Capture the cell that displays the provided text and extract its (X, Y) central coordinate. 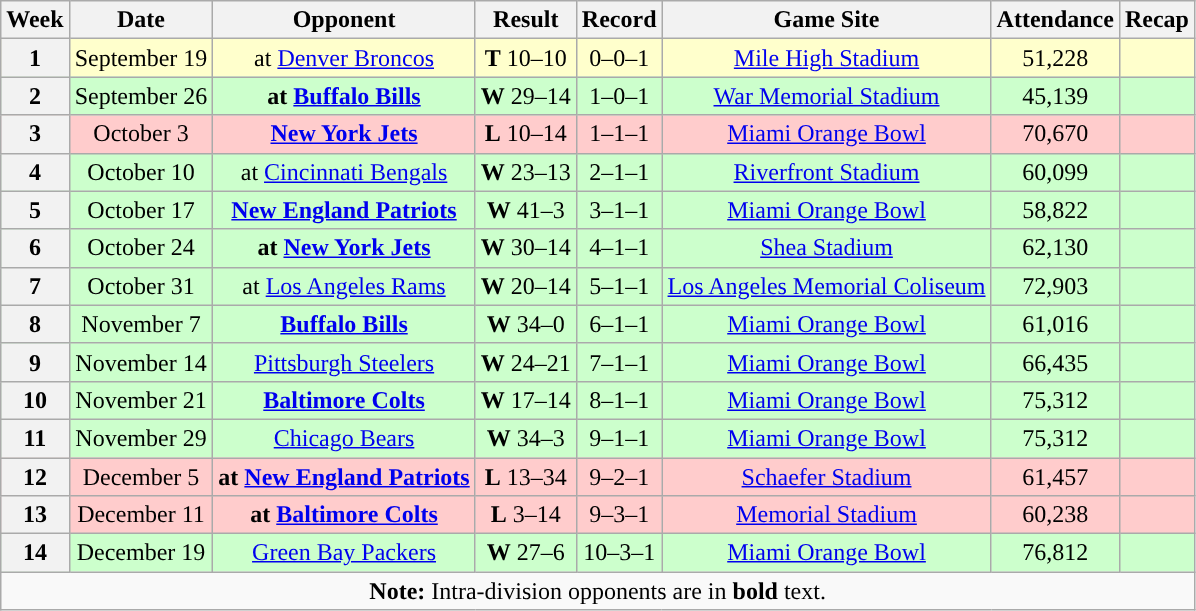
T 10–10 (526, 58)
Date (141, 20)
W 27–6 (526, 553)
2–1–1 (619, 172)
61,457 (1055, 477)
October 10 (141, 172)
November 29 (141, 438)
Shea Stadium (826, 248)
Week (35, 20)
L 3–14 (526, 515)
8 (35, 324)
5–1–1 (619, 286)
60,099 (1055, 172)
November 7 (141, 324)
New England Patriots (344, 210)
at Baltimore Colts (344, 515)
W 24–21 (526, 362)
September 26 (141, 96)
Game Site (826, 20)
W 20–14 (526, 286)
9–2–1 (619, 477)
6–1–1 (619, 324)
Note: Intra-division opponents are in bold text. (598, 591)
October 24 (141, 248)
2 (35, 96)
W 30–14 (526, 248)
8–1–1 (619, 400)
1–0–1 (619, 96)
October 31 (141, 286)
9–1–1 (619, 438)
September 19 (141, 58)
Buffalo Bills (344, 324)
Mile High Stadium (826, 58)
W 34–3 (526, 438)
4–1–1 (619, 248)
W 17–14 (526, 400)
W 23–13 (526, 172)
76,812 (1055, 553)
at Buffalo Bills (344, 96)
9–3–1 (619, 515)
Schaefer Stadium (826, 477)
12 (35, 477)
W 41–3 (526, 210)
December 5 (141, 477)
Los Angeles Memorial Coliseum (826, 286)
60,238 (1055, 515)
72,903 (1055, 286)
58,822 (1055, 210)
45,139 (1055, 96)
War Memorial Stadium (826, 96)
Record (619, 20)
5 (35, 210)
at New England Patriots (344, 477)
10 (35, 400)
December 11 (141, 515)
51,228 (1055, 58)
Result (526, 20)
4 (35, 172)
10–3–1 (619, 553)
1 (35, 58)
3 (35, 134)
October 3 (141, 134)
3–1–1 (619, 210)
11 (35, 438)
Attendance (1055, 20)
0–0–1 (619, 58)
at New York Jets (344, 248)
1–1–1 (619, 134)
at Denver Broncos (344, 58)
November 21 (141, 400)
Green Bay Packers (344, 553)
62,130 (1055, 248)
Chicago Bears (344, 438)
November 14 (141, 362)
66,435 (1055, 362)
7–1–1 (619, 362)
61,016 (1055, 324)
October 17 (141, 210)
Riverfront Stadium (826, 172)
9 (35, 362)
New York Jets (344, 134)
13 (35, 515)
Baltimore Colts (344, 400)
L 13–34 (526, 477)
Memorial Stadium (826, 515)
7 (35, 286)
Pittsburgh Steelers (344, 362)
W 34–0 (526, 324)
6 (35, 248)
at Los Angeles Rams (344, 286)
70,670 (1055, 134)
December 19 (141, 553)
L 10–14 (526, 134)
14 (35, 553)
W 29–14 (526, 96)
at Cincinnati Bengals (344, 172)
Opponent (344, 20)
Recap (1156, 20)
